Output the [x, y] coordinate of the center of the cell containing the given text.  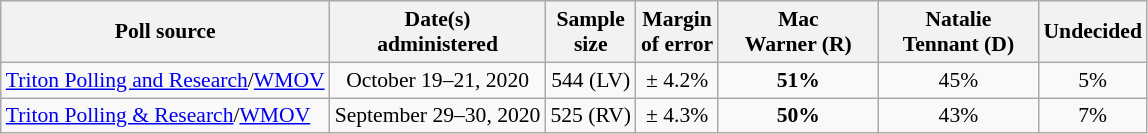
Poll source [166, 32]
525 (RV) [590, 116]
45% [958, 80]
MacWarner (R) [798, 32]
5% [1092, 80]
Undecided [1092, 32]
Triton Polling and Research/WMOV [166, 80]
September 29–30, 2020 [438, 116]
NatalieTennant (D) [958, 32]
51% [798, 80]
± 4.2% [677, 80]
Date(s)administered [438, 32]
43% [958, 116]
October 19–21, 2020 [438, 80]
Marginof error [677, 32]
± 4.3% [677, 116]
544 (LV) [590, 80]
Triton Polling & Research/WMOV [166, 116]
7% [1092, 116]
50% [798, 116]
Samplesize [590, 32]
